Locate the cell with the specified text and output its [X, Y] center coordinate. 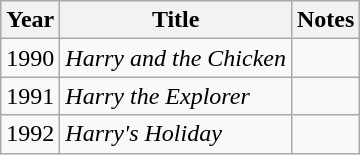
1990 [30, 58]
Title [176, 20]
1992 [30, 134]
Harry the Explorer [176, 96]
Harry's Holiday [176, 134]
1991 [30, 96]
Harry and the Chicken [176, 58]
Notes [325, 20]
Year [30, 20]
